Capture the cell that displays the provided text and extract its (X, Y) central coordinate. 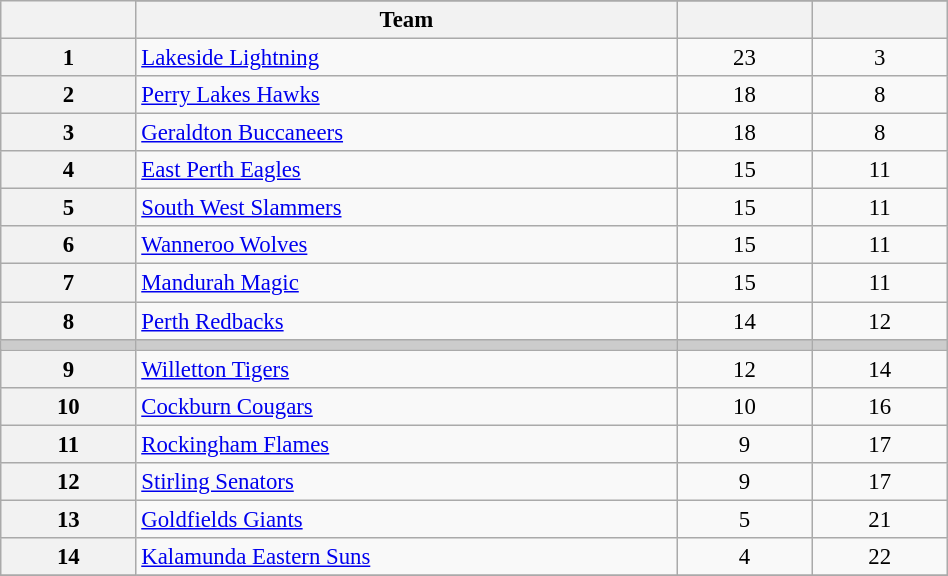
1 (68, 58)
Cockburn Cougars (406, 406)
Team (406, 20)
Rockingham Flames (406, 444)
Mandurah Magic (406, 283)
Willetton Tigers (406, 369)
Goldfields Giants (406, 519)
Perth Redbacks (406, 321)
Geraldton Buccaneers (406, 133)
Perry Lakes Hawks (406, 95)
Kalamunda Eastern Suns (406, 557)
16 (880, 406)
21 (880, 519)
Wanneroo Wolves (406, 245)
Stirling Senators (406, 482)
6 (68, 245)
13 (68, 519)
2 (68, 95)
7 (68, 283)
23 (744, 58)
East Perth Eagles (406, 170)
Lakeside Lightning (406, 58)
South West Slammers (406, 208)
22 (880, 557)
